Determine the (X, Y) coordinate at the center of the cell enclosing the given text.  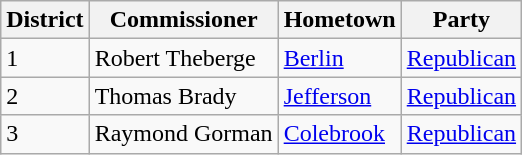
Hometown (340, 20)
District (45, 20)
1 (45, 58)
Jefferson (340, 96)
2 (45, 96)
3 (45, 134)
Thomas Brady (184, 96)
Berlin (340, 58)
Robert Theberge (184, 58)
Party (461, 20)
Raymond Gorman (184, 134)
Colebrook (340, 134)
Commissioner (184, 20)
